Extract the (x, y) coordinate from the center of the cell holding the provided text.  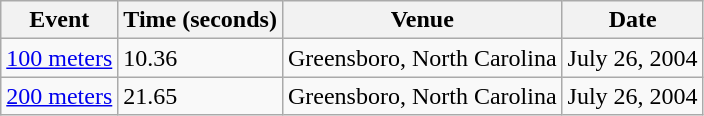
Time (seconds) (200, 20)
10.36 (200, 58)
Event (60, 20)
Date (632, 20)
Venue (422, 20)
21.65 (200, 96)
200 meters (60, 96)
100 meters (60, 58)
